Identify which cell holds the provided text, then report its (x, y) central coordinate. 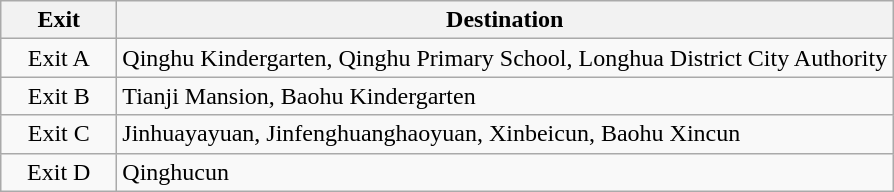
Exit C (59, 134)
Exit (59, 20)
Exit D (59, 172)
Exit B (59, 96)
Jinhuayayuan, Jinfenghuanghaoyuan, Xinbeicun, Baohu Xincun (505, 134)
Qinghu Kindergarten, Qinghu Primary School, Longhua District City Authority (505, 58)
Qinghucun (505, 172)
Tianji Mansion, Baohu Kindergarten (505, 96)
Destination (505, 20)
Exit A (59, 58)
